Extract the [x, y] coordinate from the center of the cell holding the provided text.  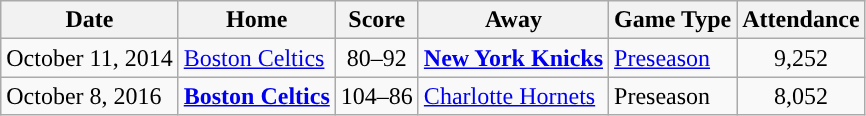
New York Knicks [513, 58]
8,052 [801, 96]
Away [513, 20]
October 8, 2016 [90, 96]
Score [376, 20]
Home [256, 20]
October 11, 2014 [90, 58]
Date [90, 20]
Attendance [801, 20]
104–86 [376, 96]
Charlotte Hornets [513, 96]
80–92 [376, 58]
9,252 [801, 58]
Game Type [673, 20]
